Pinpoint the cell where the given text exists, returning its [x, y] midpoint coordinate. 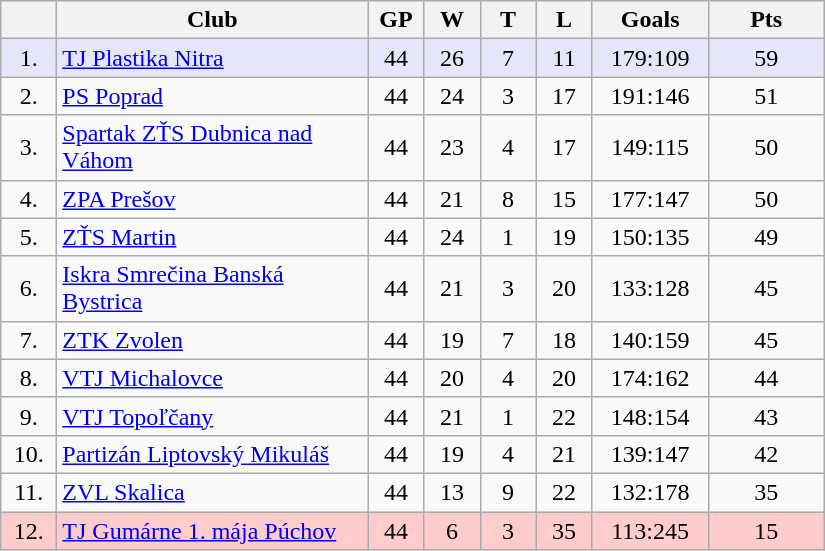
59 [766, 58]
140:159 [650, 340]
2. [29, 96]
149:115 [650, 148]
179:109 [650, 58]
51 [766, 96]
191:146 [650, 96]
8. [29, 378]
VTJ Topoľčany [212, 416]
42 [766, 454]
26 [452, 58]
4. [29, 199]
ZPA Prešov [212, 199]
148:154 [650, 416]
49 [766, 237]
3. [29, 148]
Club [212, 20]
43 [766, 416]
ZTK Zvolen [212, 340]
Iskra Smrečina Banská Bystrica [212, 288]
139:147 [650, 454]
Spartak ZŤS Dubnica nad Váhom [212, 148]
ZVL Skalica [212, 492]
5. [29, 237]
PS Poprad [212, 96]
1. [29, 58]
150:135 [650, 237]
7. [29, 340]
6 [452, 531]
Goals [650, 20]
132:178 [650, 492]
8 [508, 199]
177:147 [650, 199]
Pts [766, 20]
133:128 [650, 288]
TJ Gumárne 1. mája Púchov [212, 531]
L [564, 20]
Partizán Liptovský Mikuláš [212, 454]
W [452, 20]
VTJ Michalovce [212, 378]
9. [29, 416]
6. [29, 288]
GP [396, 20]
9 [508, 492]
12. [29, 531]
174:162 [650, 378]
10. [29, 454]
11. [29, 492]
T [508, 20]
TJ Plastika Nitra [212, 58]
ZŤS Martin [212, 237]
11 [564, 58]
23 [452, 148]
113:245 [650, 531]
18 [564, 340]
13 [452, 492]
